Provide the [x, y] coordinate of the cell's center where the given text is located.  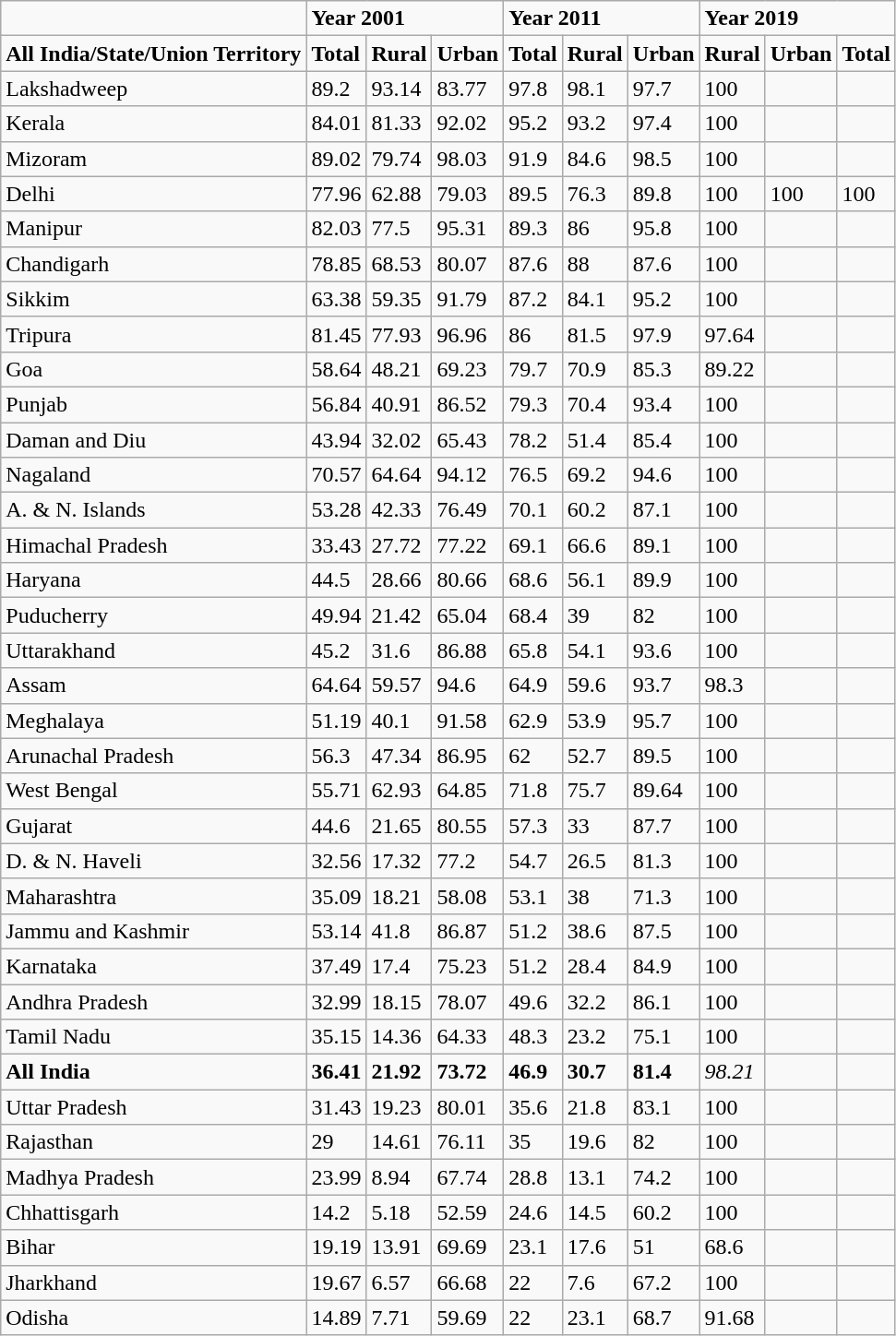
35 [533, 1142]
7.6 [594, 1282]
66.68 [468, 1282]
33 [594, 826]
84.9 [663, 966]
89.1 [663, 545]
97.7 [663, 89]
59.6 [594, 686]
Bihar [153, 1247]
Odisha [153, 1318]
89.8 [663, 194]
Lakshadweep [153, 89]
80.01 [468, 1107]
Jharkhand [153, 1282]
18.21 [399, 896]
Kerala [153, 124]
19.19 [336, 1247]
39 [594, 615]
70.9 [594, 369]
82.03 [336, 229]
51.4 [594, 440]
81.45 [336, 334]
28.8 [533, 1177]
56.84 [336, 404]
98.03 [468, 159]
78.07 [468, 1001]
8.94 [399, 1177]
97.8 [533, 89]
Andhra Pradesh [153, 1001]
69.23 [468, 369]
76.5 [533, 475]
21.42 [399, 615]
89.64 [663, 791]
81.5 [594, 334]
69.2 [594, 475]
51.19 [336, 721]
77.93 [399, 334]
Punjab [153, 404]
D. & N. Haveli [153, 861]
Himachal Pradesh [153, 545]
19.67 [336, 1282]
29 [336, 1142]
87.7 [663, 826]
Maharashtra [153, 896]
77.96 [336, 194]
70.57 [336, 475]
30.7 [594, 1072]
23.99 [336, 1177]
75.23 [468, 966]
Chhattisgarh [153, 1212]
47.34 [399, 756]
37.49 [336, 966]
74.2 [663, 1177]
19.23 [399, 1107]
Meghalaya [153, 721]
70.1 [533, 510]
67.74 [468, 1177]
17.4 [399, 966]
86.1 [663, 1001]
21.65 [399, 826]
31.6 [399, 650]
Gujarat [153, 826]
Delhi [153, 194]
79.7 [533, 369]
85.3 [663, 369]
44.6 [336, 826]
62.88 [399, 194]
83.77 [468, 89]
96.96 [468, 334]
70.4 [594, 404]
18.15 [399, 1001]
All India [153, 1072]
93.7 [663, 686]
59.57 [399, 686]
62.93 [399, 791]
43.94 [336, 440]
14.89 [336, 1318]
19.6 [594, 1142]
78.85 [336, 264]
86.52 [468, 404]
54.7 [533, 861]
14.5 [594, 1212]
38 [594, 896]
27.72 [399, 545]
86.87 [468, 931]
79.3 [533, 404]
89.22 [733, 369]
80.55 [468, 826]
97.4 [663, 124]
17.6 [594, 1247]
59.69 [468, 1318]
86.88 [468, 650]
36.41 [336, 1072]
76.49 [468, 510]
Madhya Pradesh [153, 1177]
32.99 [336, 1001]
95.7 [663, 721]
56.3 [336, 756]
46.9 [533, 1072]
98.5 [663, 159]
71.3 [663, 896]
Year 2019 [797, 18]
97.9 [663, 334]
93.4 [663, 404]
24.6 [533, 1212]
59.35 [399, 299]
Goa [153, 369]
58.64 [336, 369]
49.6 [533, 1001]
84.6 [594, 159]
42.33 [399, 510]
53.9 [594, 721]
53.14 [336, 931]
52.59 [468, 1212]
87.2 [533, 299]
63.38 [336, 299]
Mizoram [153, 159]
6.57 [399, 1282]
48.21 [399, 369]
Assam [153, 686]
48.3 [533, 1037]
64.33 [468, 1037]
71.8 [533, 791]
A. & N. Islands [153, 510]
Year 2001 [405, 18]
23.2 [594, 1037]
68.7 [663, 1318]
81.33 [399, 124]
14.61 [399, 1142]
84.1 [594, 299]
Nagaland [153, 475]
95.8 [663, 229]
77.5 [399, 229]
41.8 [399, 931]
Manipur [153, 229]
87.5 [663, 931]
85.4 [663, 440]
44.5 [336, 580]
40.1 [399, 721]
13.91 [399, 1247]
35.6 [533, 1107]
87.1 [663, 510]
40.91 [399, 404]
93.2 [594, 124]
57.3 [533, 826]
69.69 [468, 1247]
75.1 [663, 1037]
77.2 [468, 861]
73.72 [468, 1072]
7.71 [399, 1318]
Daman and Diu [153, 440]
55.71 [336, 791]
28.66 [399, 580]
13.1 [594, 1177]
5.18 [399, 1212]
28.4 [594, 966]
Year 2011 [602, 18]
94.12 [468, 475]
All India/State/Union Territory [153, 54]
62 [533, 756]
54.1 [594, 650]
35.09 [336, 896]
98.1 [594, 89]
67.2 [663, 1282]
52.7 [594, 756]
Haryana [153, 580]
45.2 [336, 650]
69.1 [533, 545]
84.01 [336, 124]
58.08 [468, 896]
53.28 [336, 510]
89.9 [663, 580]
91.79 [468, 299]
76.3 [594, 194]
65.8 [533, 650]
49.94 [336, 615]
81.4 [663, 1072]
79.03 [468, 194]
21.8 [594, 1107]
38.6 [594, 931]
Uttarakhand [153, 650]
51 [663, 1247]
80.07 [468, 264]
65.43 [468, 440]
68.4 [533, 615]
Sikkim [153, 299]
65.04 [468, 615]
Uttar Pradesh [153, 1107]
77.22 [468, 545]
89.3 [533, 229]
66.6 [594, 545]
81.3 [663, 861]
Chandigarh [153, 264]
89.2 [336, 89]
97.64 [733, 334]
21.92 [399, 1072]
Puducherry [153, 615]
35.15 [336, 1037]
56.1 [594, 580]
64.85 [468, 791]
88 [594, 264]
Karnataka [153, 966]
31.43 [336, 1107]
92.02 [468, 124]
78.2 [533, 440]
89.02 [336, 159]
32.2 [594, 1001]
86.95 [468, 756]
83.1 [663, 1107]
75.7 [594, 791]
Rajasthan [153, 1142]
76.11 [468, 1142]
68.53 [399, 264]
26.5 [594, 861]
62.9 [533, 721]
93.6 [663, 650]
91.68 [733, 1318]
80.66 [468, 580]
Arunachal Pradesh [153, 756]
West Bengal [153, 791]
98.21 [733, 1072]
93.14 [399, 89]
32.56 [336, 861]
79.74 [399, 159]
32.02 [399, 440]
64.9 [533, 686]
33.43 [336, 545]
Jammu and Kashmir [153, 931]
53.1 [533, 896]
91.58 [468, 721]
Tamil Nadu [153, 1037]
91.9 [533, 159]
95.31 [468, 229]
14.2 [336, 1212]
98.3 [733, 686]
17.32 [399, 861]
14.36 [399, 1037]
Tripura [153, 334]
